Capture the cell that displays the provided text and extract its (x, y) central coordinate. 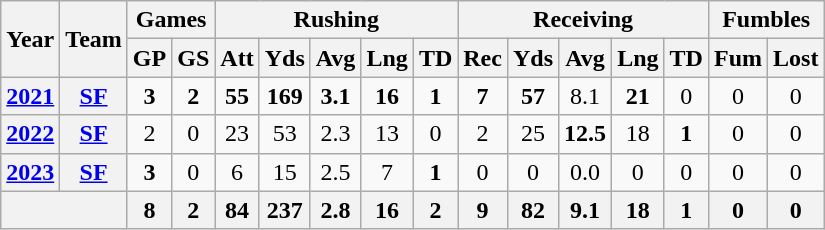
82 (532, 210)
3.1 (336, 96)
Fum (738, 58)
Games (170, 20)
Fumbles (766, 20)
GP (149, 58)
25 (532, 134)
57 (532, 96)
Team (94, 39)
2.3 (336, 134)
Rushing (336, 20)
Rec (483, 58)
15 (284, 172)
GS (194, 58)
2021 (30, 96)
6 (237, 172)
9.1 (586, 210)
84 (237, 210)
8 (149, 210)
237 (284, 210)
23 (237, 134)
2.5 (336, 172)
55 (237, 96)
Lost (796, 58)
0.0 (586, 172)
9 (483, 210)
169 (284, 96)
8.1 (586, 96)
Att (237, 58)
12.5 (586, 134)
21 (638, 96)
Receiving (584, 20)
13 (387, 134)
2023 (30, 172)
Year (30, 39)
53 (284, 134)
2022 (30, 134)
2.8 (336, 210)
